Provide the [x, y] coordinate of the cell's center where the given text is located.  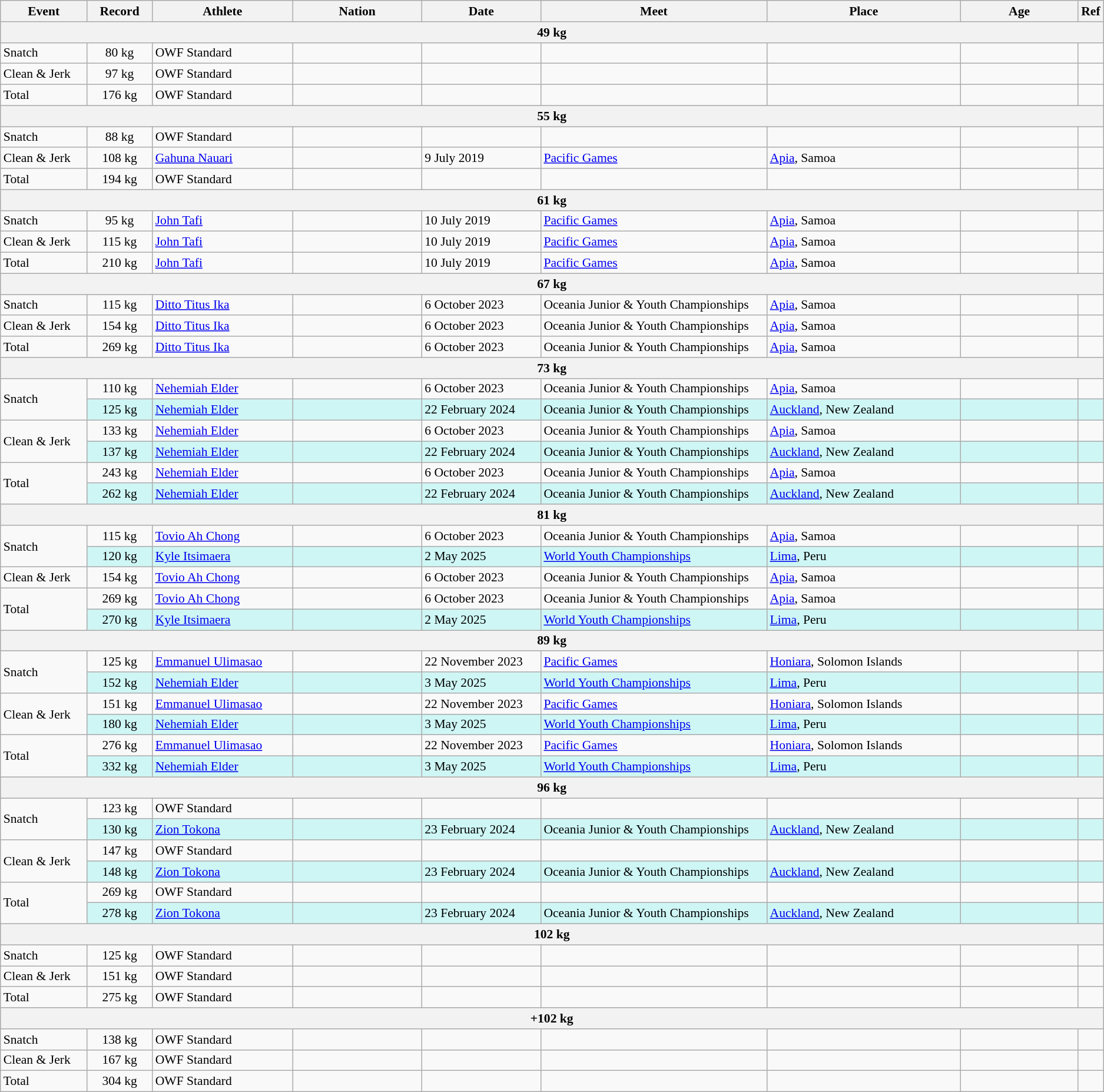
243 kg [120, 473]
Ref [1090, 11]
167 kg [120, 1060]
332 kg [120, 767]
Athlete [223, 11]
102 kg [552, 935]
97 kg [120, 74]
133 kg [120, 431]
80 kg [120, 53]
Record [120, 11]
262 kg [120, 494]
120 kg [120, 557]
130 kg [120, 830]
110 kg [120, 389]
73 kg [552, 368]
Age [1019, 11]
Meet [654, 11]
210 kg [120, 263]
108 kg [120, 158]
194 kg [120, 179]
Event [44, 11]
+102 kg [552, 1018]
137 kg [120, 452]
61 kg [552, 200]
55 kg [552, 116]
152 kg [120, 683]
123 kg [120, 809]
278 kg [120, 914]
275 kg [120, 998]
276 kg [120, 746]
Place [864, 11]
147 kg [120, 851]
95 kg [120, 221]
81 kg [552, 515]
67 kg [552, 284]
176 kg [120, 95]
96 kg [552, 787]
88 kg [120, 137]
180 kg [120, 724]
270 kg [120, 620]
138 kg [120, 1040]
49 kg [552, 32]
Gahuna Nauari [223, 158]
Nation [357, 11]
89 kg [552, 641]
148 kg [120, 872]
Date [481, 11]
304 kg [120, 1081]
9 July 2019 [481, 158]
